Pinpoint the cell where the given text exists, returning its [x, y] midpoint coordinate. 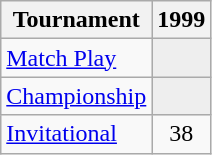
Match Play [76, 58]
1999 [182, 20]
38 [182, 134]
Invitational [76, 134]
Tournament [76, 20]
Championship [76, 96]
